Identify which cell holds the provided text, then report its (X, Y) central coordinate. 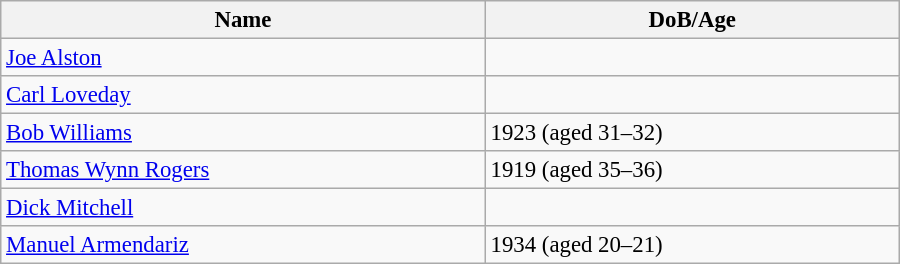
Manuel Armendariz (243, 245)
DoB/Age (692, 20)
1923 (aged 31–32) (692, 133)
Dick Mitchell (243, 208)
Bob Williams (243, 133)
1919 (aged 35–36) (692, 170)
Name (243, 20)
Carl Loveday (243, 95)
Joe Alston (243, 58)
Thomas Wynn Rogers (243, 170)
1934 (aged 20–21) (692, 245)
